Identify which cell holds the provided text, then report its [x, y] central coordinate. 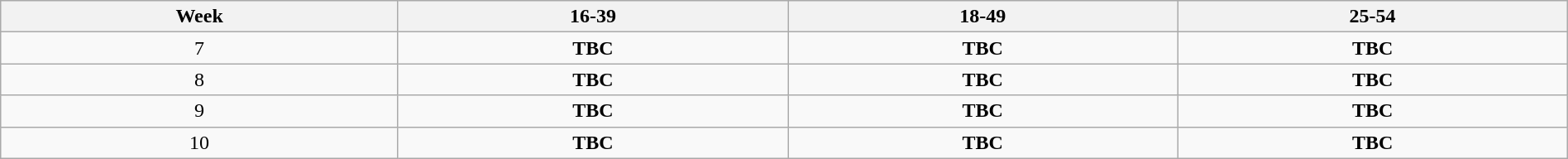
16-39 [592, 17]
25-54 [1373, 17]
8 [200, 79]
10 [200, 142]
Week [200, 17]
7 [200, 48]
18-49 [982, 17]
9 [200, 111]
